Return the [X, Y] coordinate for the center point of the cell that contains the specified text.  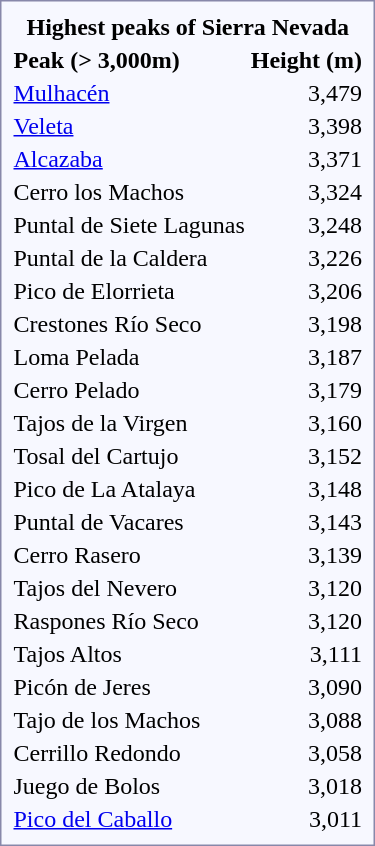
Tajos Altos [129, 654]
Highest peaks of Sierra Nevada [188, 27]
3,088 [306, 720]
Pico de La Atalaya [129, 489]
3,143 [306, 522]
Height (m) [306, 60]
3,139 [306, 555]
3,198 [306, 324]
3,058 [306, 753]
3,018 [306, 786]
Tajos del Nevero [129, 588]
Cerro Rasero [129, 555]
3,479 [306, 93]
3,371 [306, 159]
Puntal de Vacares [129, 522]
Cerro los Machos [129, 192]
Cerrillo Redondo [129, 753]
3,226 [306, 258]
Alcazaba [129, 159]
Picón de Jeres [129, 687]
Cerro Pelado [129, 390]
3,011 [306, 819]
Tajo de los Machos [129, 720]
3,324 [306, 192]
Tajos de la Virgen [129, 423]
Puntal de la Caldera [129, 258]
Juego de Bolos [129, 786]
Mulhacén [129, 93]
Peak (> 3,000m) [129, 60]
Pico del Caballo [129, 819]
Pico de Elorrieta [129, 291]
Loma Pelada [129, 357]
3,398 [306, 126]
Crestones Río Seco [129, 324]
3,248 [306, 225]
Tosal del Cartujo [129, 456]
3,160 [306, 423]
3,148 [306, 489]
3,152 [306, 456]
3,090 [306, 687]
Raspones Río Seco [129, 621]
3,187 [306, 357]
3,111 [306, 654]
Veleta [129, 126]
Puntal de Siete Lagunas [129, 225]
3,179 [306, 390]
3,206 [306, 291]
